Find where the given text appears and provide that cell's center as (X, Y) coordinate. 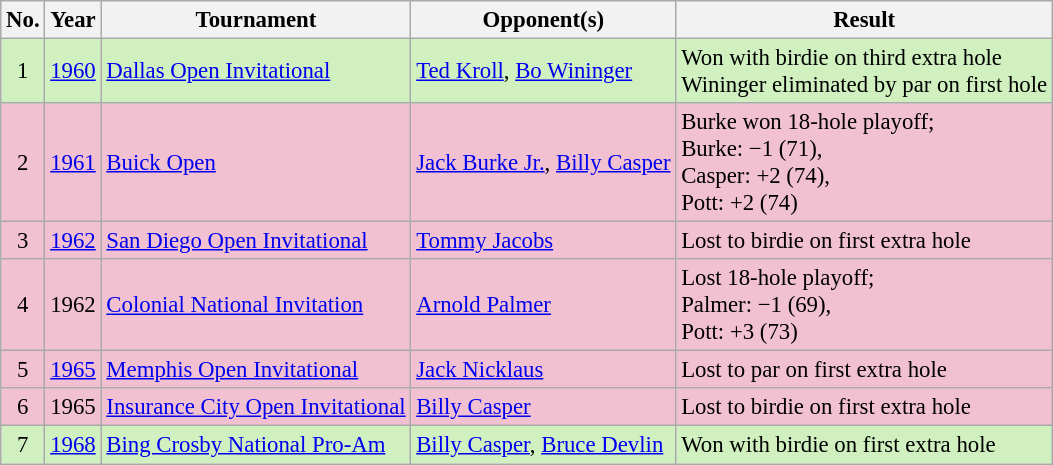
Result (864, 20)
San Diego Open Invitational (256, 241)
Lost 18-hole playoff;Palmer: −1 (69),Pott: +3 (73) (864, 305)
4 (23, 305)
Year (73, 20)
Tommy Jacobs (544, 241)
Tournament (256, 20)
Insurance City Open Invitational (256, 407)
Memphis Open Invitational (256, 370)
Billy Casper (544, 407)
Won with birdie on third extra holeWininger eliminated by par on first hole (864, 72)
Buick Open (256, 162)
Won with birdie on first extra hole (864, 445)
7 (23, 445)
Ted Kroll, Bo Wininger (544, 72)
3 (23, 241)
Bing Crosby National Pro-Am (256, 445)
1960 (73, 72)
Billy Casper, Bruce Devlin (544, 445)
Colonial National Invitation (256, 305)
Lost to par on first extra hole (864, 370)
6 (23, 407)
1968 (73, 445)
Burke won 18-hole playoff;Burke: −1 (71),Casper: +2 (74),Pott: +2 (74) (864, 162)
Dallas Open Invitational (256, 72)
1 (23, 72)
Jack Burke Jr., Billy Casper (544, 162)
1961 (73, 162)
Arnold Palmer (544, 305)
No. (23, 20)
2 (23, 162)
Opponent(s) (544, 20)
Jack Nicklaus (544, 370)
5 (23, 370)
